Find where the given text appears and provide that cell's center as (X, Y) coordinate. 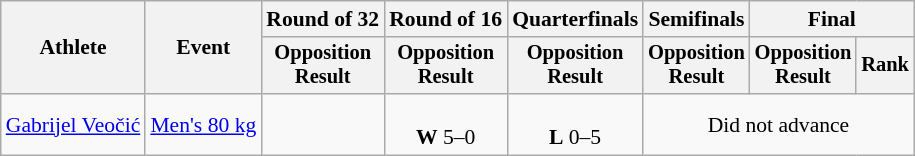
Men's 80 kg (203, 124)
W 5–0 (446, 124)
Athlete (74, 48)
Final (832, 19)
Did not advance (778, 124)
Gabrijel Veočić (74, 124)
Quarterfinals (575, 19)
Rank (885, 66)
Semifinals (696, 19)
Round of 16 (446, 19)
Event (203, 48)
L 0–5 (575, 124)
Round of 32 (322, 19)
